Determine the [X, Y] coordinate at the center of the cell enclosing the given text.  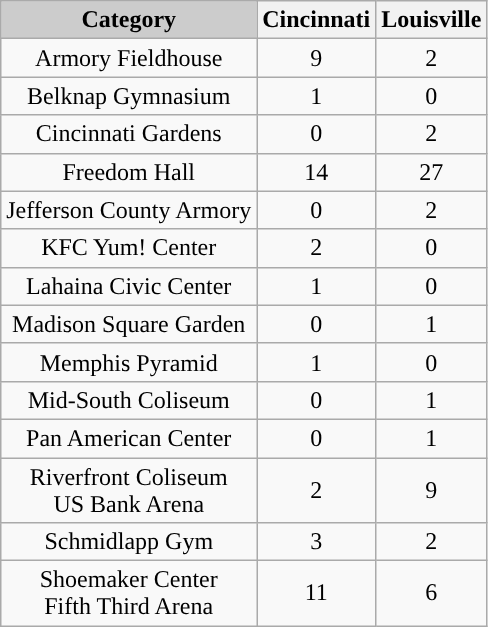
6 [432, 594]
11 [316, 594]
Cincinnati Gardens [129, 134]
Louisville [432, 20]
Armory Fieldhouse [129, 58]
3 [316, 542]
Memphis Pyramid [129, 362]
KFC Yum! Center [129, 248]
Mid-South Coliseum [129, 400]
Pan American Center [129, 438]
Cincinnati [316, 20]
Shoemaker CenterFifth Third Arena [129, 594]
Freedom Hall [129, 172]
Belknap Gymnasium [129, 96]
Lahaina Civic Center [129, 286]
Category [129, 20]
Riverfront ColiseumUS Bank Arena [129, 490]
14 [316, 172]
Jefferson County Armory [129, 210]
Madison Square Garden [129, 324]
27 [432, 172]
Schmidlapp Gym [129, 542]
